Return [x, y] of the center of cell containing provided text 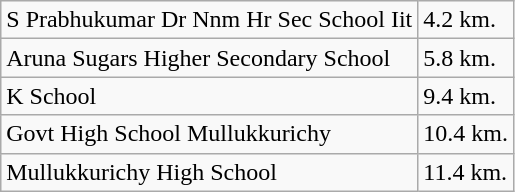
4.2 km. [466, 20]
Mullukkurichy High School [210, 172]
11.4 km. [466, 172]
Govt High School Mullukkurichy [210, 134]
5.8 km. [466, 58]
10.4 km. [466, 134]
9.4 km. [466, 96]
K School [210, 96]
S Prabhukumar Dr Nnm Hr Sec School Iit [210, 20]
Aruna Sugars Higher Secondary School [210, 58]
